Capture the cell that displays the provided text and extract its [X, Y] central coordinate. 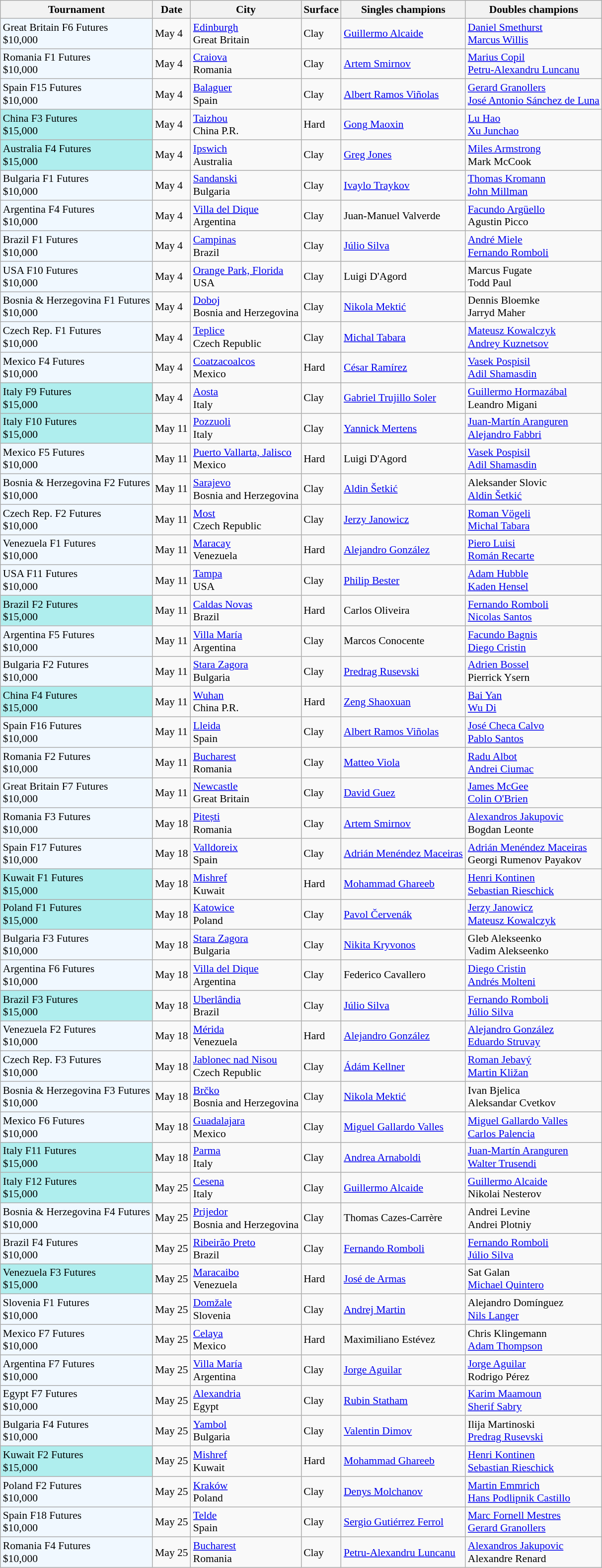
Sat Galan Michael Quintero [533, 1279]
Diego Cristin Andrés Molteni [533, 975]
AostaItaly [246, 398]
Bulgaria F2 Futures$10,000 [76, 671]
Bulgaria F1 Futures$10,000 [76, 185]
TeldeSpain [246, 1522]
Australia F4 Futures$15,000 [76, 155]
Denys Molchanov [403, 1492]
YambolBulgaria [246, 1431]
AlexandriaEgypt [246, 1401]
Bulgaria F3 Futures$10,000 [76, 945]
Fernando Romboli [403, 1248]
Ribeirão PretoBrazil [246, 1248]
Mexico F5 Futures$10,000 [76, 459]
China F3 Futures$15,000 [76, 124]
Predrag Rusevski [403, 671]
Michal Tabara [403, 337]
Venezuela F1 Futures$10,000 [76, 550]
Gerard Granollers José Antonio Sánchez de Luna [533, 94]
DomžaleSlovenia [246, 1309]
Fernando Romboli Nicolas Santos [533, 610]
MéridaVenezuela [246, 1036]
Italy F12 Futures$15,000 [76, 1188]
Spain F15 Futures$10,000 [76, 94]
Adrián Menéndez Maceiras Georgi Rumenov Payakov [533, 854]
Jerzy Janowicz [403, 520]
Venezuela F3 Futures$15,000 [76, 1279]
BrčkoBosnia and Herzegovina [246, 1096]
Mateusz Kowalczyk Andrey Kuznetsov [533, 337]
Greg Jones [403, 155]
Mexico F6 Futures$10,000 [76, 1127]
Martin Emmrich Hans Podlipnik Castillo [533, 1492]
PiteștiRomania [246, 823]
ParmaItaly [246, 1157]
Alexandros Jakupovic Bogdan Leonte [533, 823]
Thomas Kromann John Millman [533, 185]
Alejandro González Eduardo Struvay [533, 1036]
Marc Fornell Mestres Gerard Granollers [533, 1522]
USA F11 Futures$10,000 [76, 580]
Doubles champions [533, 9]
CelayaMexico [246, 1340]
Italy F9 Futures$15,000 [76, 398]
Philip Bester [403, 580]
Jablonec nad NisouCzech Republic [246, 1067]
Alexandros Jakupovic Alexandre Renard [533, 1553]
Puerto Vallarta, JaliscoMexico [246, 459]
Mexico F7 Futures$10,000 [76, 1340]
TaizhouChina P.R. [246, 124]
Piero Luisi Román Recarte [533, 550]
Guillermo Hormazábal Leandro Migani [533, 398]
Bosnia & Herzegovina F3 Futures$10,000 [76, 1096]
Andrea Arnaboldi [403, 1157]
Roman Vögeli Michal Tabara [533, 520]
Andrei Levine Andrei Plotniy [533, 1219]
Aldin Šetkić [403, 489]
Romania F3 Futures$10,000 [76, 823]
GuadalajaraMexico [246, 1127]
Marcus Fugate Todd Paul [533, 276]
Aleksander Slovic Aldin Šetkić [533, 489]
Adam Hubble Kaden Hensel [533, 580]
Alejandro Domínguez Nils Langer [533, 1309]
Roman Jebavý Martin Kližan [533, 1067]
Marius Copil Petru-Alexandru Luncanu [533, 64]
Yannick Mertens [403, 428]
Czech Rep. F3 Futures$10,000 [76, 1067]
DobojBosnia and Herzegovina [246, 307]
CraiovaRomania [246, 64]
David Guez [403, 793]
Spain F18 Futures$10,000 [76, 1522]
CampinasBrazil [246, 247]
Nikita Kryvonos [403, 945]
Thomas Cazes-Carrère [403, 1219]
NewcastleGreat Britain [246, 793]
Romania F2 Futures$10,000 [76, 762]
City [246, 9]
José de Armas [403, 1279]
Bosnia & Herzegovina F4 Futures$10,000 [76, 1219]
Miguel Gallardo Valles [403, 1127]
Daniel Smethurst Marcus Willis [533, 34]
Great Britain F7 Futures$10,000 [76, 793]
Andrej Martin [403, 1309]
Italy F10 Futures$15,000 [76, 428]
MostCzech Republic [246, 520]
Brazil F4 Futures$10,000 [76, 1248]
Bai Yan Wu Di [533, 702]
Great Britain F6 Futures$10,000 [76, 34]
MaracaiboVenezuela [246, 1279]
WuhanChina P.R. [246, 702]
Date [172, 9]
Brazil F1 Futures$10,000 [76, 247]
Italy F11 Futures$15,000 [76, 1157]
SarajevoBosnia and Herzegovina [246, 489]
Czech Rep. F1 Futures$10,000 [76, 337]
TepliceCzech Republic [246, 337]
Gabriel Trujillo Soler [403, 398]
Brazil F2 Futures$15,000 [76, 610]
Singles champions [403, 9]
Zeng Shaoxuan [403, 702]
Spain F17 Futures$10,000 [76, 854]
Sergio Gutiérrez Ferrol [403, 1522]
Juan-Martín Aranguren Walter Trusendi [533, 1157]
Federico Cavallero [403, 975]
Argentina F6 Futures$10,000 [76, 975]
PozzuoliItaly [246, 428]
USA F10 Futures$10,000 [76, 276]
José Checa Calvo Pablo Santos [533, 733]
Bosnia & Herzegovina F2 Futures$10,000 [76, 489]
Dennis Bloemke Jarryd Maher [533, 307]
KrakówPoland [246, 1492]
Poland F1 Futures$15,000 [76, 914]
Lu Hao Xu Junchao [533, 124]
Miguel Gallardo Valles Carlos Palencia [533, 1127]
Marcos Conocente [403, 641]
UberlândiaBrazil [246, 1006]
Rubin Statham [403, 1401]
Radu Albot Andrei Ciumac [533, 762]
Ádám Kellner [403, 1067]
Slovenia F1 Futures$10,000 [76, 1309]
Romania F4 Futures$10,000 [76, 1553]
Czech Rep. F2 Futures$10,000 [76, 520]
Caldas NovasBrazil [246, 610]
Gleb Alekseenko Vadim Alekseenko [533, 945]
Gong Maoxin [403, 124]
CesenaItaly [246, 1188]
Mexico F4 Futures$10,000 [76, 368]
Jorge Aguilar Rodrigo Pérez [533, 1370]
Egypt F7 Futures$10,000 [76, 1401]
Romania F1 Futures$10,000 [76, 64]
Orange Park, FloridaUSA [246, 276]
Guillermo Alcaide Nikolai Nesterov [533, 1188]
Facundo Argüello Agustin Picco [533, 216]
EdinburghGreat Britain [246, 34]
Kuwait F2 Futures$15,000 [76, 1461]
Petru-Alexandru Luncanu [403, 1553]
Pavol Červenák [403, 914]
Tournament [76, 9]
BalaguerSpain [246, 94]
César Ramírez [403, 368]
IpswichAustralia [246, 155]
Ivan Bjelica Aleksandar Cvetkov [533, 1096]
Matteo Viola [403, 762]
James McGee Colin O'Brien [533, 793]
Argentina F5 Futures$10,000 [76, 641]
LleidaSpain [246, 733]
Maximiliano Estévez [403, 1340]
Bulgaria F4 Futures$10,000 [76, 1431]
KatowicePoland [246, 914]
Ivaylo Traykov [403, 185]
Kuwait F1 Futures$15,000 [76, 884]
Surface [321, 9]
ValldoreixSpain [246, 854]
China F4 Futures$15,000 [76, 702]
Carlos Oliveira [403, 610]
Chris Klingemann Adam Thompson [533, 1340]
Venezuela F2 Futures$10,000 [76, 1036]
Spain F16 Futures$10,000 [76, 733]
PrijedorBosnia and Herzegovina [246, 1219]
Karim Maamoun Sherif Sabry [533, 1401]
Juan-Martín Aranguren Alejandro Fabbri [533, 428]
Brazil F3 Futures$15,000 [76, 1006]
MaracayVenezuela [246, 550]
Adrián Menéndez Maceiras [403, 854]
Juan-Manuel Valverde [403, 216]
TampaUSA [246, 580]
Argentina F7 Futures$10,000 [76, 1370]
Jerzy Janowicz Mateusz Kowalczyk [533, 914]
Argentina F4 Futures$10,000 [76, 216]
Ilija Martinoski Predrag Rusevski [533, 1431]
André Miele Fernando Romboli [533, 247]
Jorge Aguilar [403, 1370]
Adrien Bossel Pierrick Ysern [533, 671]
CoatzacoalcosMexico [246, 368]
Bosnia & Herzegovina F1 Futures$10,000 [76, 307]
Poland F2 Futures$10,000 [76, 1492]
Facundo Bagnis Diego Cristin [533, 641]
Valentin Dimov [403, 1431]
SandanskiBulgaria [246, 185]
Miles Armstrong Mark McCook [533, 155]
